Output the [X, Y] coordinate of the center of the cell containing the given text.  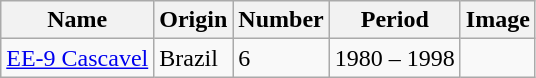
Number [281, 20]
1980 – 1998 [394, 58]
Name [78, 20]
Origin [194, 20]
Brazil [194, 58]
6 [281, 58]
EE-9 Cascavel [78, 58]
Period [394, 20]
Image [498, 20]
